Search for the cell housing the specified text and yield its [X, Y] center coordinate. 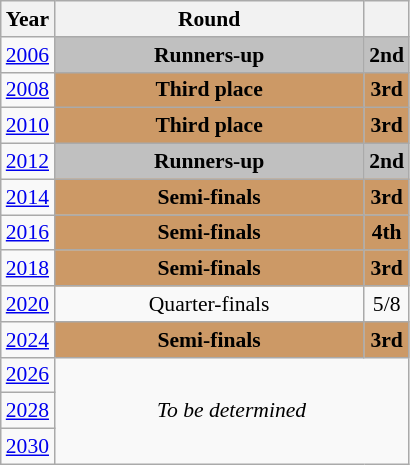
2026 [28, 375]
2020 [28, 304]
Round [209, 19]
2014 [28, 197]
2018 [28, 269]
To be determined [232, 410]
Year [28, 19]
2008 [28, 90]
2016 [28, 233]
2030 [28, 447]
4th [386, 233]
5/8 [386, 304]
2010 [28, 126]
2006 [28, 55]
2024 [28, 340]
Quarter-finals [209, 304]
2028 [28, 411]
2012 [28, 162]
